Detect which cell encompasses the target text, then output its (X, Y) center coordinate. 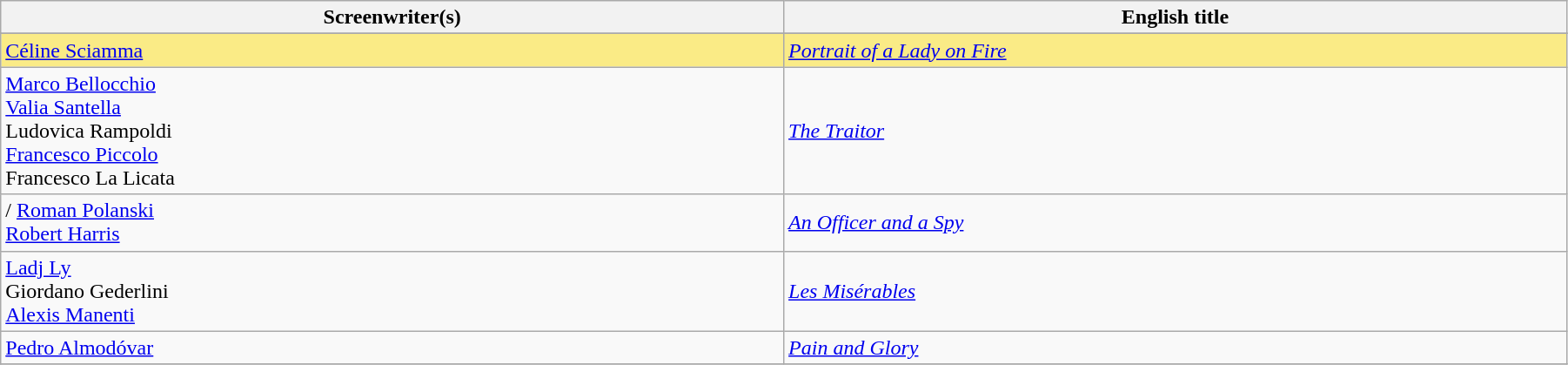
English title (1176, 17)
Pain and Glory (1176, 348)
Portrait of a Lady on Fire (1176, 51)
Marco Bellocchio Valia Santella Ludovica Rampoldi Francesco Piccolo Francesco La Licata (392, 131)
An Officer and a Spy (1176, 223)
/ Roman Polanski Robert Harris (392, 223)
Pedro Almodóvar (392, 348)
Screenwriter(s) (392, 17)
The Traitor (1176, 131)
Ladj Ly Giordano Gederlini Alexis Manenti (392, 291)
Les Misérables (1176, 291)
Céline Sciamma (392, 51)
